Capture the cell that displays the provided text and extract its [x, y] central coordinate. 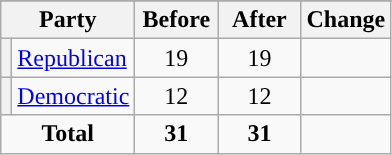
Republican [74, 58]
Change [346, 20]
Total [68, 134]
Party [68, 20]
Democratic [74, 96]
After [260, 20]
Before [176, 20]
